Detect which cell encompasses the target text, then output its (x, y) center coordinate. 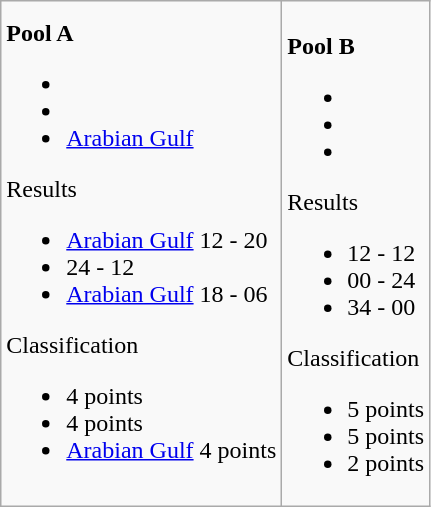
Pool BResults 12 - 12 00 - 24 34 - 00 Classification 5 points 5 points 2 points (356, 254)
Pool A Arabian GulfResults Arabian Gulf 12 - 20 24 - 12 Arabian Gulf 18 - 06 Classification 4 points 4 points Arabian Gulf 4 points (142, 254)
